Provide the (x, y) coordinate of the cell's center where the given text is located.  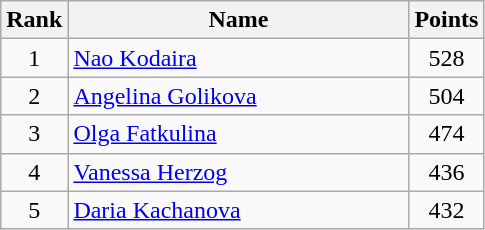
4 (34, 172)
474 (446, 134)
Name (238, 20)
432 (446, 210)
Rank (34, 20)
1 (34, 58)
2 (34, 96)
Olga Fatkulina (238, 134)
Daria Kachanova (238, 210)
Nao Kodaira (238, 58)
Angelina Golikova (238, 96)
5 (34, 210)
504 (446, 96)
436 (446, 172)
3 (34, 134)
528 (446, 58)
Vanessa Herzog (238, 172)
Points (446, 20)
